Detect which cell encompasses the target text, then output its [x, y] center coordinate. 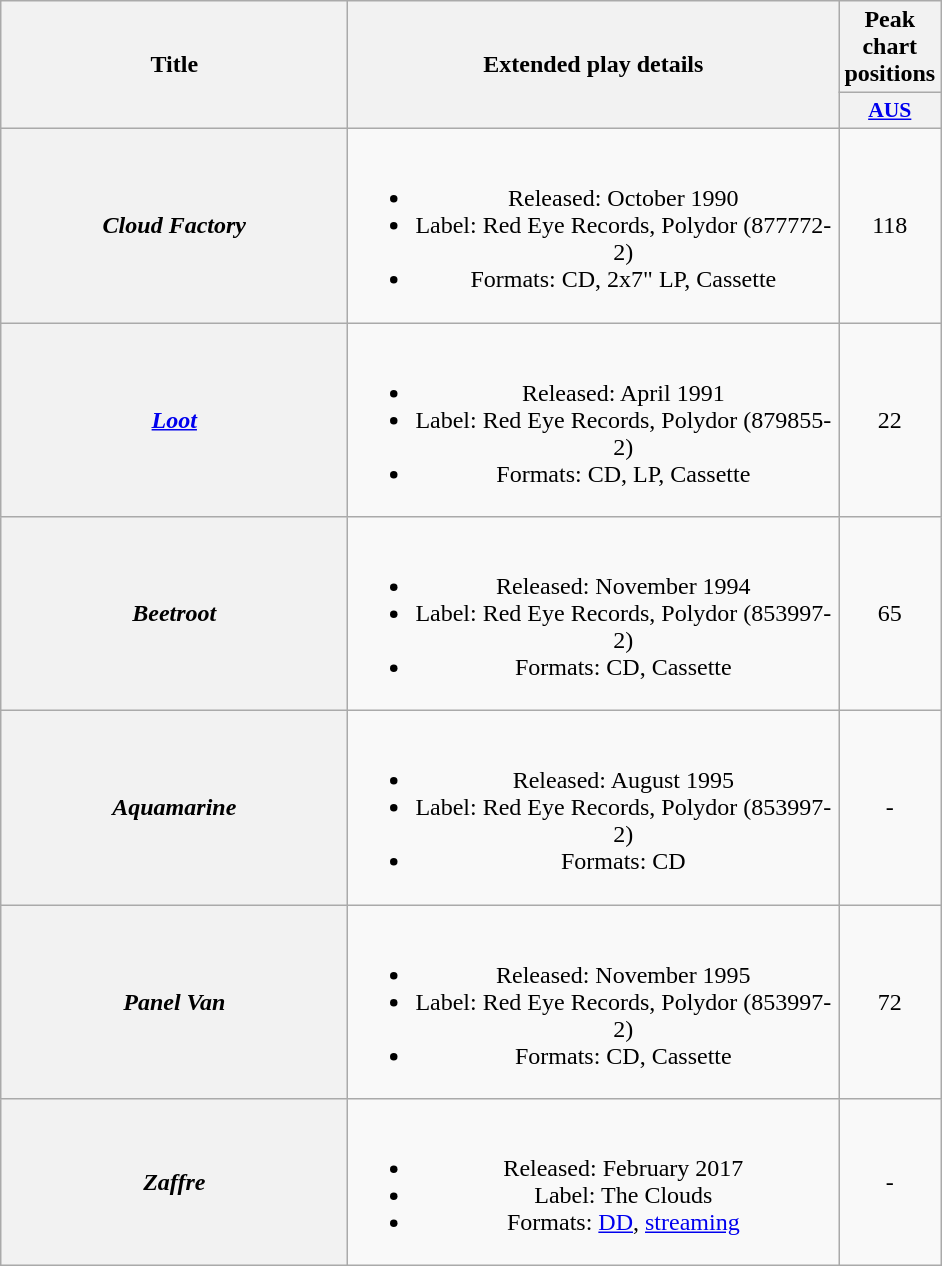
Aquamarine [174, 808]
Released: October 1990Label: Red Eye Records, Polydor (877772-2)Formats: CD, 2x7" LP, Cassette [594, 225]
Beetroot [174, 614]
Released: February 2017Label: The CloudsFormats: DD, streaming [594, 1182]
Released: November 1995Label: Red Eye Records, Polydor (853997-2)Formats: CD, Cassette [594, 1002]
Cloud Factory [174, 225]
118 [890, 225]
72 [890, 1002]
65 [890, 614]
Peak chart positions [890, 47]
Released: August 1995Label: Red Eye Records, Polydor (853997-2)Formats: CD [594, 808]
AUS [890, 111]
Extended play details [594, 65]
Loot [174, 419]
Panel Van [174, 1002]
Released: April 1991Label: Red Eye Records, Polydor (879855-2)Formats: CD, LP, Cassette [594, 419]
Title [174, 65]
Zaffre [174, 1182]
Released: November 1994Label: Red Eye Records, Polydor (853997-2)Formats: CD, Cassette [594, 614]
22 [890, 419]
